From the cell containing the given text, extract its center point as (X, Y) coordinate. 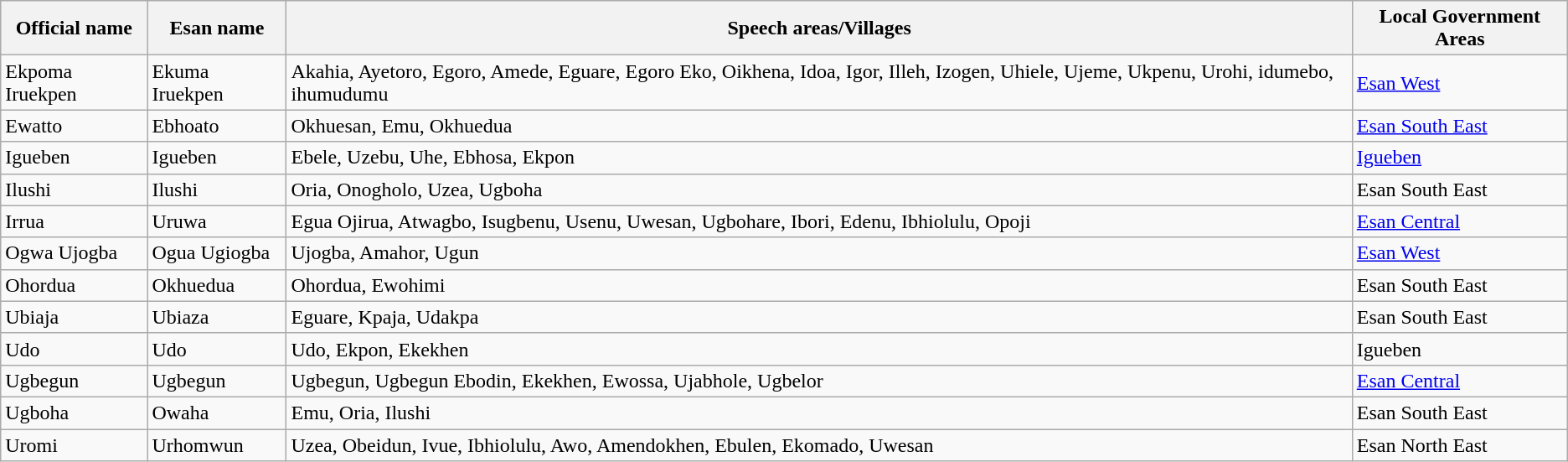
Ebele, Uzebu, Uhe, Ebhosa, Ekpon (819, 158)
Local Government Areas (1459, 29)
Ubiaja (74, 317)
Okhuedua (217, 285)
Eguare, Kpaja, Udakpa (819, 317)
Ujogba, Amahor, Ugun (819, 253)
Oria, Onogholo, Uzea, Ugboha (819, 189)
Irrua (74, 221)
Akahia, Ayetoro, Egoro, Amede, Eguare, Egoro Eko, Oikhena, Idoa, Igor, Illeh, Izogen, Uhiele, Ujeme, Ukpenu, Urohi, idumebo, ihumudumu (819, 82)
Ogwa Ujogba (74, 253)
Emu, Oria, Ilushi (819, 413)
Uromi (74, 445)
Speech areas/Villages (819, 29)
Ebhoato (217, 126)
Ekpoma Iruekpen (74, 82)
Ugboha (74, 413)
Ewatto (74, 126)
Okhuesan, Emu, Okhuedua (819, 126)
Udo, Ekpon, Ekekhen (819, 349)
Uzea, Obeidun, Ivue, Ibhiolulu, Awo, Amendokhen, Ebulen, Ekomado, Uwesan (819, 445)
Owaha (217, 413)
Official name (74, 29)
Ugbegun, Ugbegun Ebodin, Ekekhen, Ewossa, Ujabhole, Ugbelor (819, 381)
Esan North East (1459, 445)
Esan name (217, 29)
Ohordua (74, 285)
Ekuma Iruekpen (217, 82)
Egua Ojirua, Atwagbo, Isugbenu, Usenu, Uwesan, Ugbohare, Ibori, Edenu, Ibhiolulu, Opoji (819, 221)
Ubiaza (217, 317)
Ogua Ugiogba (217, 253)
Ohordua, Ewohimi (819, 285)
Urhomwun (217, 445)
Uruwa (217, 221)
